Determine the (x, y) coordinate at the center of the cell enclosing the given text.  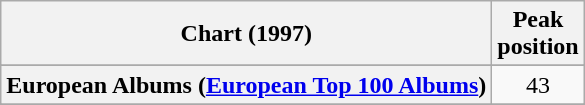
European Albums (European Top 100 Albums) (246, 85)
Chart (1997) (246, 34)
Peak position (538, 34)
43 (538, 85)
